Return the (X, Y) coordinate for the center point of the cell that contains the specified text.  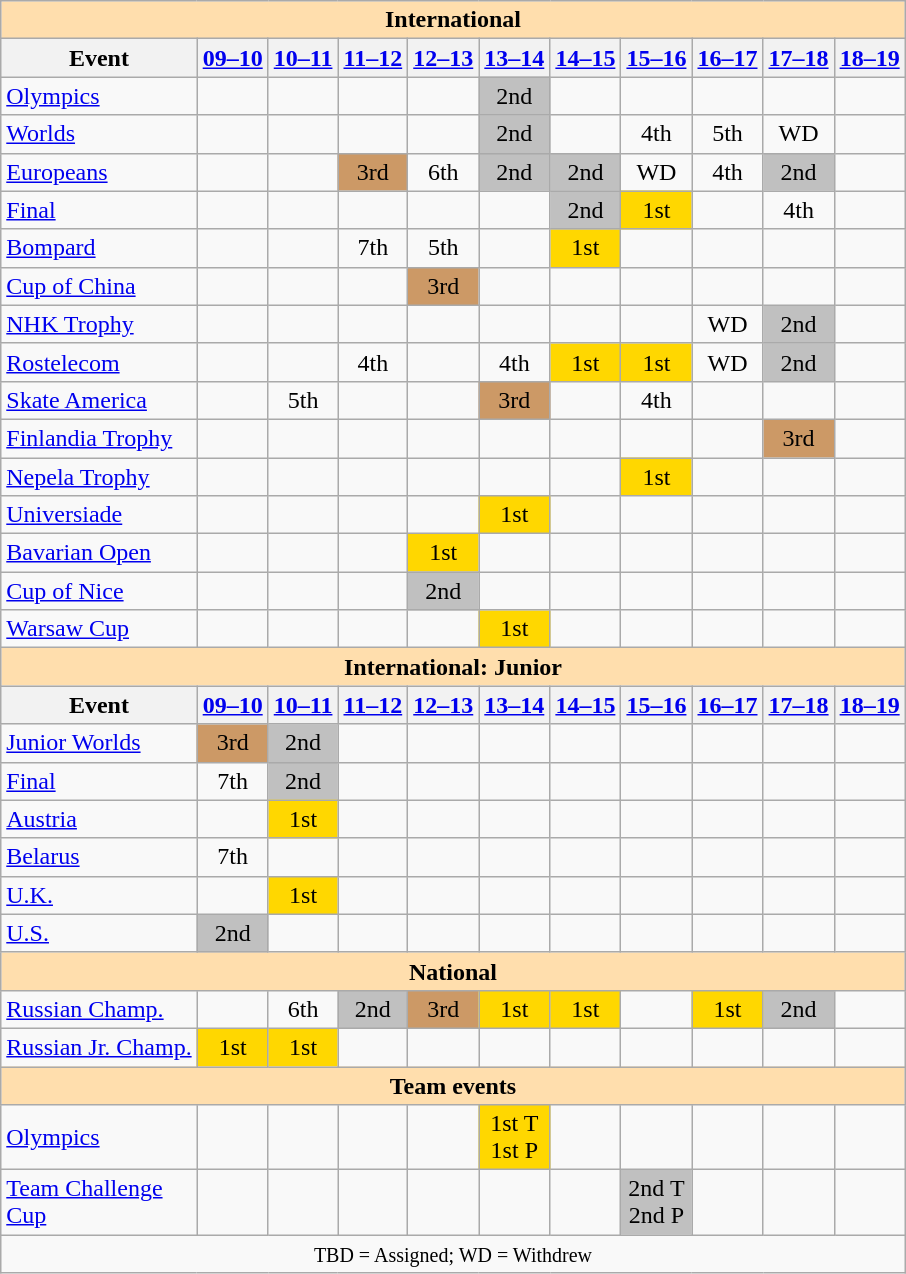
Cup of Nice (99, 591)
National (453, 971)
Cup of China (99, 286)
Team events (453, 1085)
Belarus (99, 857)
International: Junior (453, 667)
TBD = Assigned; WD = Withdrew (453, 1254)
2nd T 2nd P (656, 1202)
NHK Trophy (99, 324)
Rostelecom (99, 362)
Finlandia Trophy (99, 438)
Russian Champ. (99, 1009)
U.K. (99, 895)
Nepela Trophy (99, 477)
Austria (99, 819)
Skate America (99, 400)
Russian Jr. Champ. (99, 1047)
Warsaw Cup (99, 629)
Junior Worlds (99, 743)
1st T 1st P (514, 1138)
U.S. (99, 933)
Universiade (99, 515)
Bompard (99, 248)
Bavarian Open (99, 553)
Team ChallengeCup (99, 1202)
Worlds (99, 134)
International (453, 20)
Europeans (99, 172)
